Locate the cell with the specified text and output its (X, Y) center coordinate. 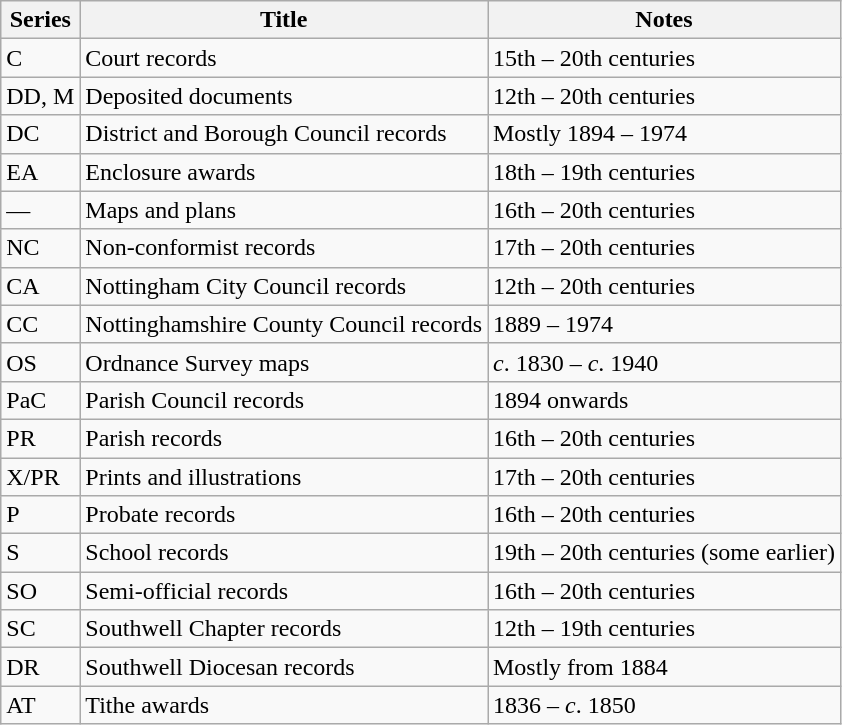
Non-conformist records (284, 248)
EA (40, 172)
19th – 20th centuries (some earlier) (664, 553)
Maps and plans (284, 210)
Parish records (284, 438)
1836 – c. 1850 (664, 705)
District and Borough Council records (284, 134)
DC (40, 134)
15th – 20th centuries (664, 58)
SC (40, 629)
Semi-official records (284, 591)
NC (40, 248)
Tithe awards (284, 705)
Nottinghamshire County Council records (284, 324)
18th – 19th centuries (664, 172)
1889 – 1974 (664, 324)
DD, M (40, 96)
Parish Council records (284, 400)
Probate records (284, 515)
Nottingham City Council records (284, 286)
12th – 19th centuries (664, 629)
AT (40, 705)
— (40, 210)
P (40, 515)
Prints and illustrations (284, 477)
SO (40, 591)
PaC (40, 400)
CA (40, 286)
1894 onwards (664, 400)
c. 1830 – c. 1940 (664, 362)
Mostly 1894 – 1974 (664, 134)
Mostly from 1884 (664, 667)
PR (40, 438)
Court records (284, 58)
Deposited documents (284, 96)
Enclosure awards (284, 172)
Southwell Diocesan records (284, 667)
S (40, 553)
School records (284, 553)
C (40, 58)
Southwell Chapter records (284, 629)
OS (40, 362)
Notes (664, 20)
DR (40, 667)
Series (40, 20)
Ordnance Survey maps (284, 362)
X/PR (40, 477)
CC (40, 324)
Title (284, 20)
